For the text-containing cell, return its midpoint in (x, y) coordinate format. 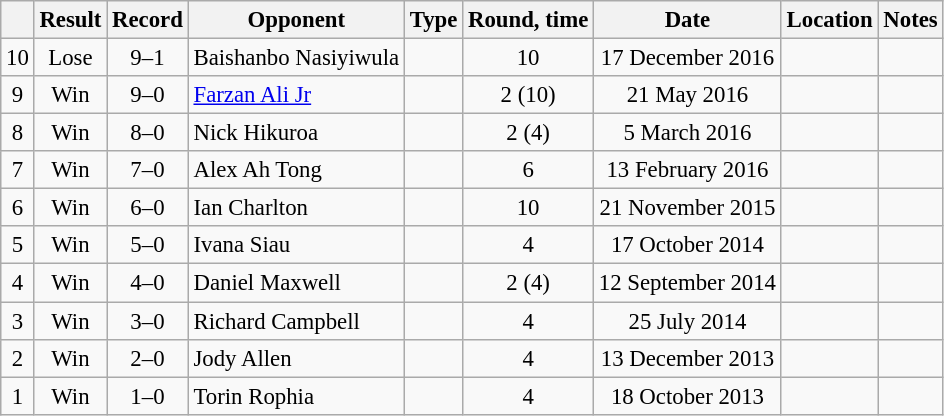
21 May 2016 (688, 95)
6–0 (148, 208)
5 March 2016 (688, 133)
Richard Campbell (296, 321)
12 September 2014 (688, 283)
Notes (910, 20)
8–0 (148, 133)
13 February 2016 (688, 170)
Jody Allen (296, 358)
13 December 2013 (688, 358)
Location (830, 20)
9–1 (148, 58)
2 (10) (528, 95)
17 December 2016 (688, 58)
8 (18, 133)
4–0 (148, 283)
2 (18, 358)
Alex Ah Tong (296, 170)
3 (18, 321)
5 (18, 245)
1 (18, 396)
1–0 (148, 396)
5–0 (148, 245)
Baishanbo Nasiyiwula (296, 58)
Nick Hikuroa (296, 133)
Torin Rophia (296, 396)
Type (433, 20)
Record (148, 20)
Farzan Ali Jr (296, 95)
Round, time (528, 20)
Daniel Maxwell (296, 283)
Date (688, 20)
25 July 2014 (688, 321)
2–0 (148, 358)
7 (18, 170)
9 (18, 95)
17 October 2014 (688, 245)
Result (70, 20)
Opponent (296, 20)
3–0 (148, 321)
21 November 2015 (688, 208)
7–0 (148, 170)
Ian Charlton (296, 208)
9–0 (148, 95)
Ivana Siau (296, 245)
Lose (70, 58)
18 October 2013 (688, 396)
